Capture the cell that displays the provided text and extract its [x, y] central coordinate. 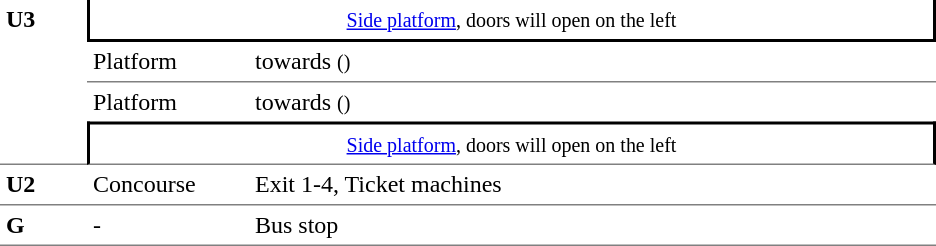
U2 [44, 185]
Concourse [168, 185]
G [44, 226]
- [168, 226]
Exit 1-4, Ticket machines [592, 185]
U3 [44, 82]
Bus stop [592, 226]
